Find where the given text appears and provide that cell's center as (X, Y) coordinate. 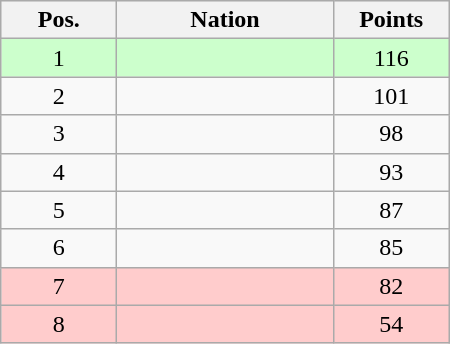
2 (59, 96)
3 (59, 134)
Pos. (59, 20)
8 (59, 324)
1 (59, 58)
101 (391, 96)
87 (391, 210)
85 (391, 248)
82 (391, 286)
6 (59, 248)
5 (59, 210)
4 (59, 172)
93 (391, 172)
98 (391, 134)
54 (391, 324)
7 (59, 286)
Nation (225, 20)
Points (391, 20)
116 (391, 58)
